Capture the cell that displays the provided text and extract its (X, Y) central coordinate. 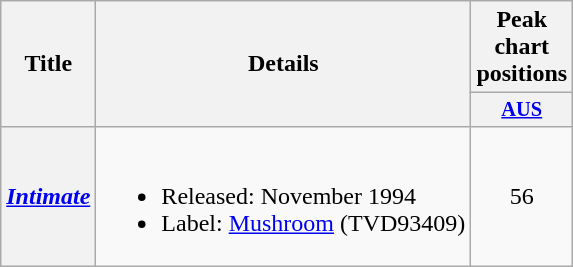
Released: November 1994Label: Mushroom (TVD93409) (284, 196)
AUS (522, 110)
Peak chart positions (522, 47)
56 (522, 196)
Details (284, 64)
Intimate (48, 196)
Title (48, 64)
